From the cell containing the given text, extract its center point as (x, y) coordinate. 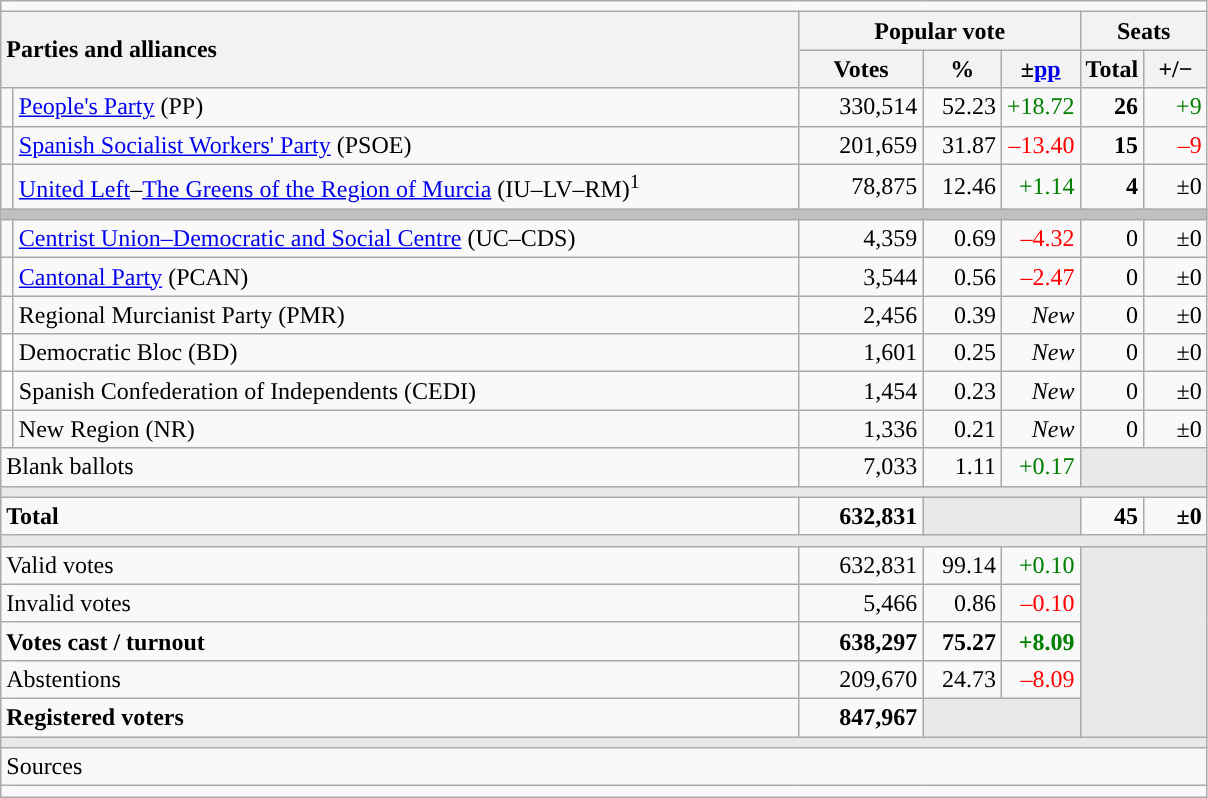
0.56 (962, 277)
75.27 (962, 641)
–4.32 (1040, 239)
Democratic Bloc (BD) (406, 353)
–0.10 (1040, 603)
+18.72 (1040, 107)
99.14 (962, 565)
1.11 (962, 467)
–9 (1176, 145)
Spanish Confederation of Independents (CEDI) (406, 391)
4 (1112, 186)
1,336 (861, 429)
5,466 (861, 603)
Seats (1144, 31)
+1.14 (1040, 186)
Votes (861, 69)
+0.17 (1040, 467)
24.73 (962, 679)
–2.47 (1040, 277)
Regional Murcianist Party (PMR) (406, 315)
638,297 (861, 641)
330,514 (861, 107)
–13.40 (1040, 145)
7,033 (861, 467)
0.86 (962, 603)
Cantonal Party (PCAN) (406, 277)
0.39 (962, 315)
Abstentions (400, 679)
4,359 (861, 239)
+/− (1176, 69)
Parties and alliances (400, 50)
Sources (604, 767)
12.46 (962, 186)
+8.09 (1040, 641)
Centrist Union–Democratic and Social Centre (UC–CDS) (406, 239)
Valid votes (400, 565)
–8.09 (1040, 679)
Spanish Socialist Workers' Party (PSOE) (406, 145)
Votes cast / turnout (400, 641)
Blank ballots (400, 467)
+0.10 (1040, 565)
Registered voters (400, 718)
New Region (NR) (406, 429)
2,456 (861, 315)
0.23 (962, 391)
1,454 (861, 391)
45 (1112, 516)
±pp (1040, 69)
0.69 (962, 239)
31.87 (962, 145)
United Left–The Greens of the Region of Murcia (IU–LV–RM)1 (406, 186)
52.23 (962, 107)
26 (1112, 107)
209,670 (861, 679)
% (962, 69)
3,544 (861, 277)
0.25 (962, 353)
847,967 (861, 718)
0.21 (962, 429)
People's Party (PP) (406, 107)
+9 (1176, 107)
1,601 (861, 353)
15 (1112, 145)
78,875 (861, 186)
201,659 (861, 145)
Invalid votes (400, 603)
Popular vote (940, 31)
